Extract the [x, y] coordinate from the center of the cell holding the provided text.  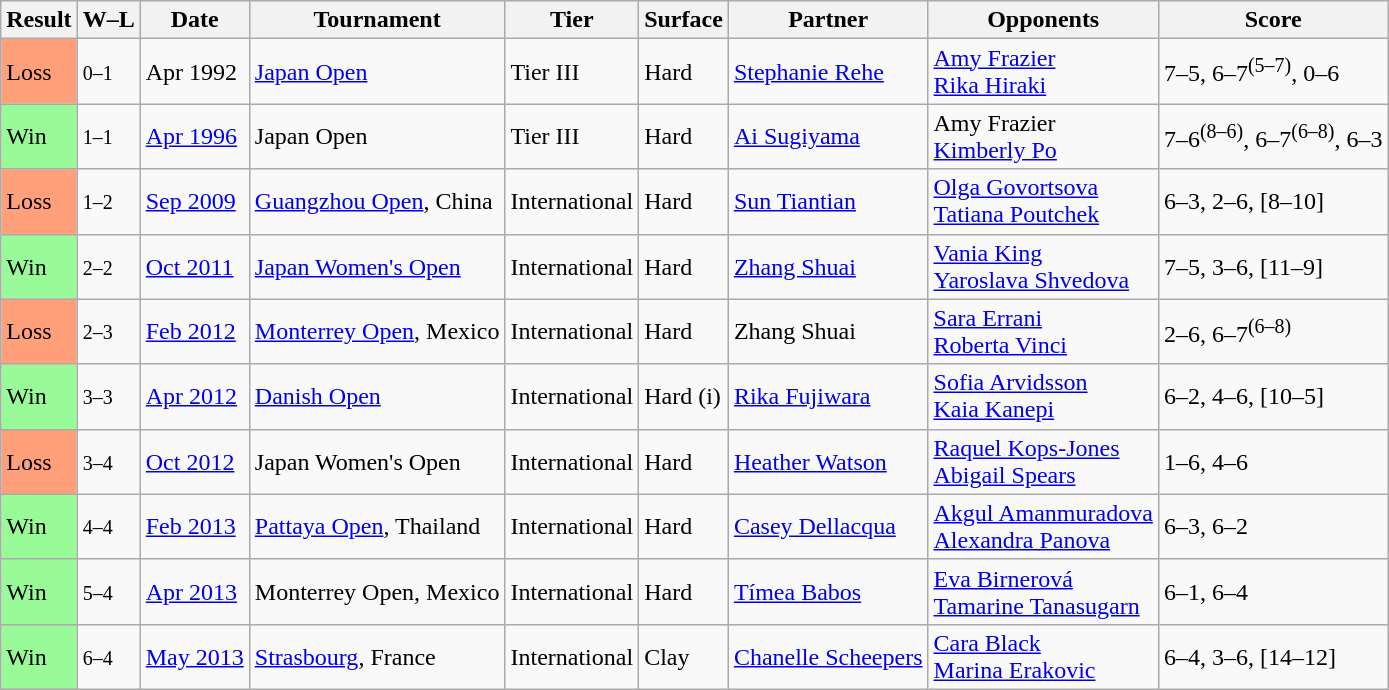
Feb 2013 [194, 526]
1–6, 4–6 [1273, 462]
6–3, 6–2 [1273, 526]
Danish Open [377, 396]
4–4 [108, 526]
Tournament [377, 20]
Apr 1996 [194, 136]
Apr 2012 [194, 396]
Opponents [1043, 20]
Vania King Yaroslava Shvedova [1043, 266]
Raquel Kops-Jones Abigail Spears [1043, 462]
7–6(8–6), 6–7(6–8), 6–3 [1273, 136]
Surface [684, 20]
Sep 2009 [194, 202]
6–3, 2–6, [8–10] [1273, 202]
Sun Tiantian [828, 202]
Stephanie Rehe [828, 72]
Chanelle Scheepers [828, 656]
Sofia Arvidsson Kaia Kanepi [1043, 396]
Sara Errani Roberta Vinci [1043, 332]
Eva Birnerová Tamarine Tanasugarn [1043, 592]
Tier [572, 20]
Partner [828, 20]
Olga Govortsova Tatiana Poutchek [1043, 202]
Akgul Amanmuradova Alexandra Panova [1043, 526]
Apr 2013 [194, 592]
6–1, 6–4 [1273, 592]
W–L [108, 20]
Oct 2012 [194, 462]
2–2 [108, 266]
Feb 2012 [194, 332]
Heather Watson [828, 462]
May 2013 [194, 656]
Apr 1992 [194, 72]
7–5, 6–7(5–7), 0–6 [1273, 72]
Clay [684, 656]
3–4 [108, 462]
Guangzhou Open, China [377, 202]
2–3 [108, 332]
Cara Black Marina Erakovic [1043, 656]
Tímea Babos [828, 592]
0–1 [108, 72]
7–5, 3–6, [11–9] [1273, 266]
6–4 [108, 656]
1–1 [108, 136]
Amy Frazier Kimberly Po [1043, 136]
Strasbourg, France [377, 656]
Amy Frazier Rika Hiraki [1043, 72]
5–4 [108, 592]
2–6, 6–7(6–8) [1273, 332]
Hard (i) [684, 396]
Oct 2011 [194, 266]
Casey Dellacqua [828, 526]
Pattaya Open, Thailand [377, 526]
3–3 [108, 396]
Rika Fujiwara [828, 396]
6–2, 4–6, [10–5] [1273, 396]
Ai Sugiyama [828, 136]
6–4, 3–6, [14–12] [1273, 656]
Score [1273, 20]
Date [194, 20]
Result [39, 20]
1–2 [108, 202]
